Capture the cell that displays the provided text and extract its [X, Y] central coordinate. 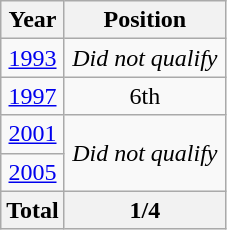
Year [33, 20]
6th [144, 96]
Total [33, 210]
1/4 [144, 210]
Position [144, 20]
1997 [33, 96]
2001 [33, 134]
2005 [33, 172]
1993 [33, 58]
